Return (X, Y) of the center of cell containing provided text 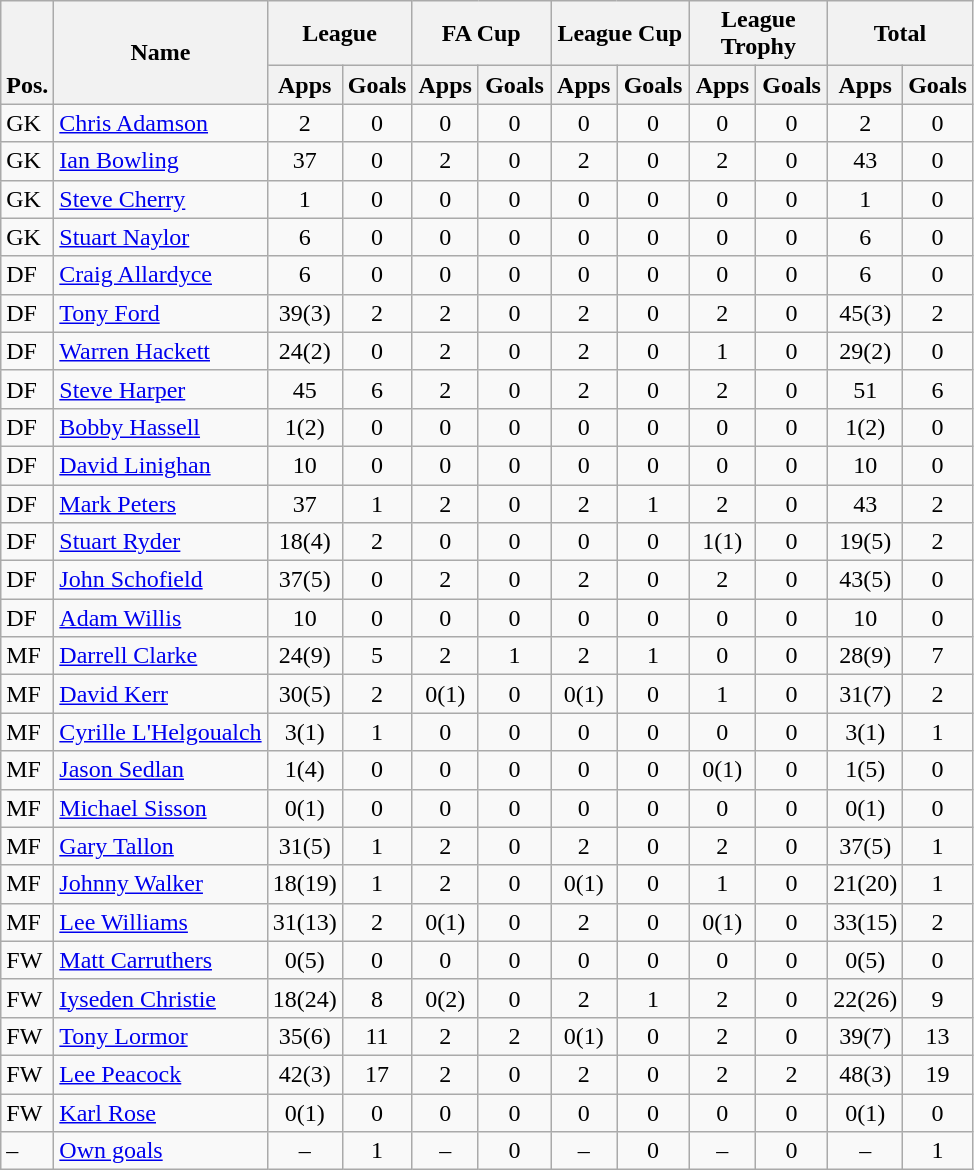
22(26) (866, 998)
11 (377, 1036)
21(20) (866, 884)
45 (304, 389)
1(1) (722, 542)
24(9) (304, 656)
Darrell Clarke (160, 656)
45(3) (866, 313)
31(7) (866, 694)
John Schofield (160, 580)
Adam Willis (160, 618)
League Cup (620, 34)
Steve Cherry (160, 199)
43(5) (866, 580)
31(5) (304, 846)
Cyrille L'Helgoualch (160, 732)
39(3) (304, 313)
0(2) (446, 998)
Jason Sedlan (160, 770)
42(3) (304, 1074)
5 (377, 656)
Pos. (28, 52)
28(9) (866, 656)
Name (160, 52)
Chris Adamson (160, 123)
18(4) (304, 542)
39(7) (866, 1036)
Stuart Ryder (160, 542)
Iyseden Christie (160, 998)
Matt Carruthers (160, 960)
33(15) (866, 922)
David Linighan (160, 465)
19(5) (866, 542)
David Kerr (160, 694)
13 (938, 1036)
League (340, 34)
9 (938, 998)
Warren Hackett (160, 351)
Bobby Hassell (160, 427)
Stuart Naylor (160, 237)
19 (938, 1074)
Michael Sisson (160, 808)
1(4) (304, 770)
Tony Lormor (160, 1036)
48(3) (866, 1074)
Johnny Walker (160, 884)
1(5) (866, 770)
18(19) (304, 884)
24(2) (304, 351)
51 (866, 389)
17 (377, 1074)
Craig Allardyce (160, 275)
Ian Bowling (160, 161)
Gary Tallon (160, 846)
Lee Peacock (160, 1074)
Lee Williams (160, 922)
FA Cup (482, 34)
Mark Peters (160, 503)
Own goals (160, 1151)
29(2) (866, 351)
Karl Rose (160, 1113)
7 (938, 656)
Tony Ford (160, 313)
18(24) (304, 998)
30(5) (304, 694)
8 (377, 998)
31(13) (304, 922)
35(6) (304, 1036)
Total (900, 34)
Steve Harper (160, 389)
League Trophy (758, 34)
